Return (x, y) of the center of cell containing provided text 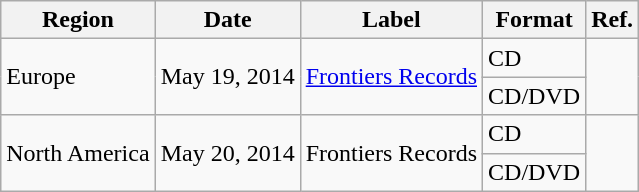
Ref. (612, 20)
May 20, 2014 (228, 153)
Label (391, 20)
May 19, 2014 (228, 77)
Date (228, 20)
Europe (78, 77)
North America (78, 153)
Format (534, 20)
Region (78, 20)
